Locate the cell with the specified text and output its [x, y] center coordinate. 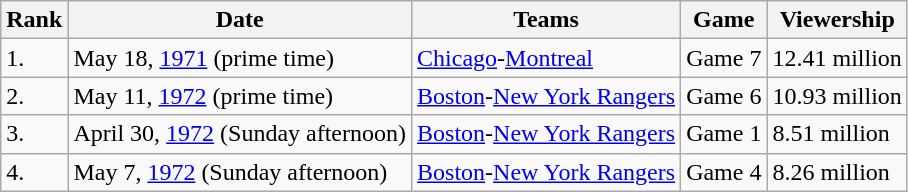
4. [34, 172]
Teams [546, 20]
May 11, 1972 (prime time) [240, 96]
Viewership [837, 20]
10.93 million [837, 96]
1. [34, 58]
8.26 million [837, 172]
Game 7 [724, 58]
Game 4 [724, 172]
May 18, 1971 (prime time) [240, 58]
12.41 million [837, 58]
Rank [34, 20]
May 7, 1972 (Sunday afternoon) [240, 172]
April 30, 1972 (Sunday afternoon) [240, 134]
2. [34, 96]
3. [34, 134]
8.51 million [837, 134]
Game [724, 20]
Chicago-Montreal [546, 58]
Date [240, 20]
Game 6 [724, 96]
Game 1 [724, 134]
